Output the [x, y] coordinate of the center of the cell containing the given text.  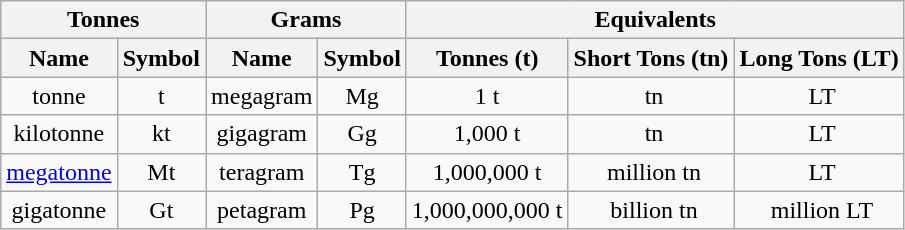
t [161, 96]
Gg [362, 134]
billion tn [651, 210]
Equivalents [655, 20]
teragram [262, 172]
1,000,000 t [487, 172]
Mt [161, 172]
million LT [819, 210]
tonne [59, 96]
Short Tons (tn) [651, 58]
Tonnes [104, 20]
Grams [306, 20]
gigatonne [59, 210]
1,000,000,000 t [487, 210]
Pg [362, 210]
Tonnes (t) [487, 58]
kilotonne [59, 134]
Gt [161, 210]
Tg [362, 172]
kt [161, 134]
1,000 t [487, 134]
1 t [487, 96]
Mg [362, 96]
gigagram [262, 134]
petagram [262, 210]
megagram [262, 96]
million tn [651, 172]
megatonne [59, 172]
Long Tons (LT) [819, 58]
